Detect which cell encompasses the target text, then output its (x, y) center coordinate. 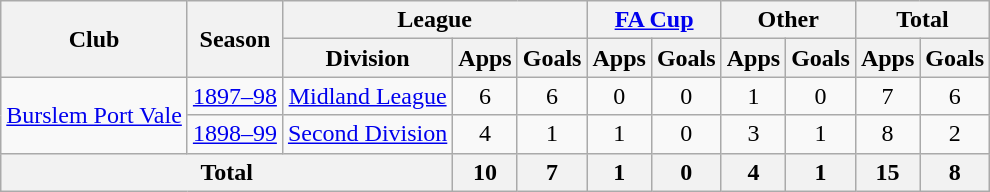
Burslem Port Vale (94, 115)
Season (234, 39)
Club (94, 39)
10 (485, 172)
3 (753, 134)
2 (955, 134)
Other (788, 20)
Midland League (367, 96)
Division (367, 58)
1897–98 (234, 96)
League (434, 20)
1898–99 (234, 134)
FA Cup (654, 20)
Second Division (367, 134)
15 (887, 172)
